Detect which cell encompasses the target text, then output its (X, Y) center coordinate. 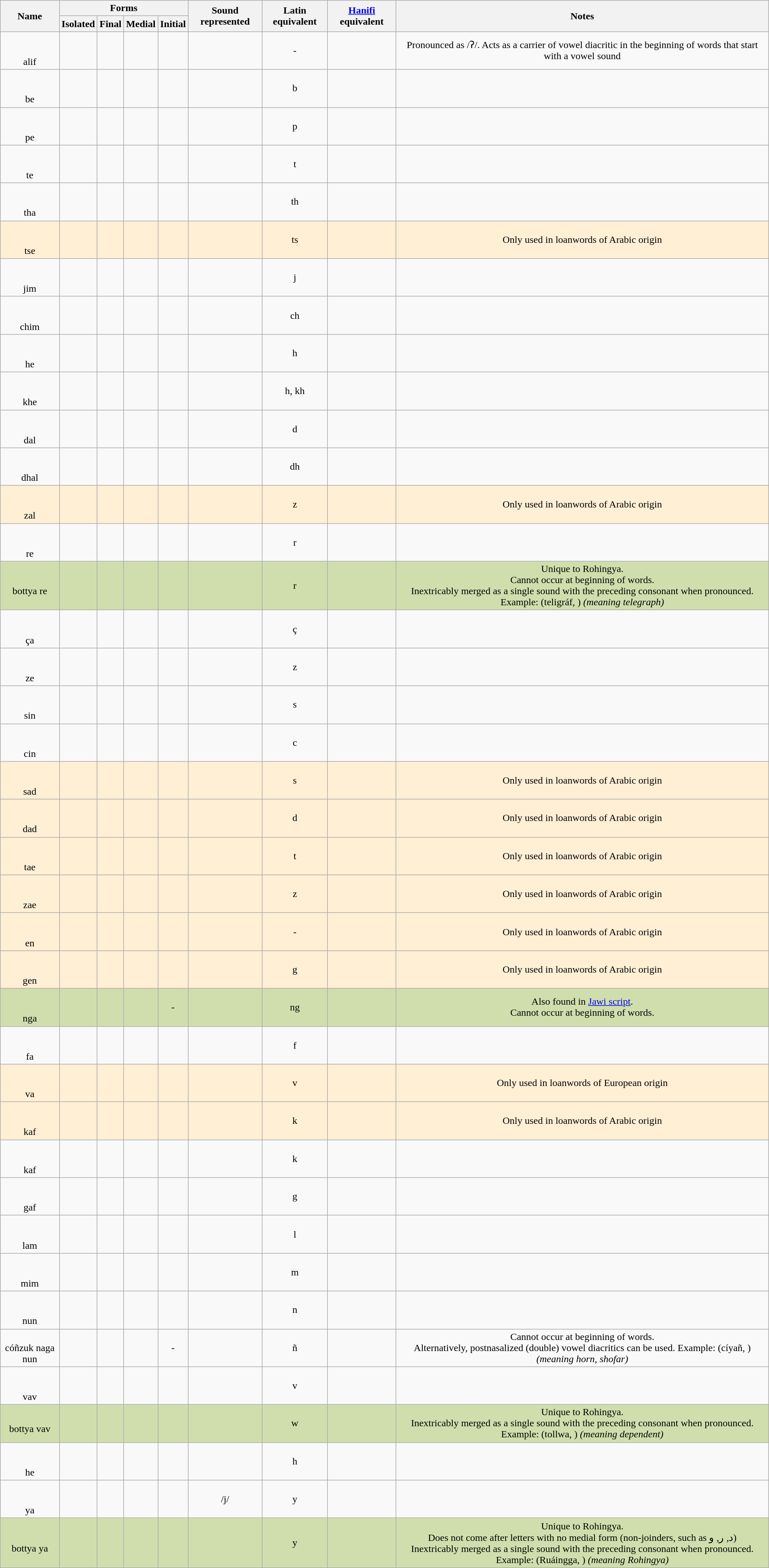
Medial (140, 24)
bottya re (30, 586)
Final (111, 24)
en (30, 932)
sad (30, 780)
Cannot occur at beginning of words.Alternatively, postnasalized (double) vowel diacritics can be used. Example: (cíyañ, ) (meaning horn, shofar) (583, 1348)
fa (30, 1045)
/j/ (225, 1499)
th (295, 202)
Latin equivalent (295, 16)
ng (295, 1007)
sin (30, 705)
mim (30, 1272)
tha (30, 202)
ça (30, 629)
re (30, 542)
h, kh (295, 391)
ç (295, 629)
gen (30, 969)
vav (30, 1386)
ch (295, 315)
Forms (124, 8)
j (295, 277)
alif (30, 51)
va (30, 1083)
Sound represented (225, 16)
Also found in Jawi script.Cannot occur at beginning of words. (583, 1007)
dad (30, 818)
c (295, 742)
cóñzuk naga nun (30, 1348)
dal (30, 429)
Hanifi equivalent (362, 16)
Pronounced as /ʔ/. Acts as a carrier of vowel diacritic in the beginning of words that start with a vowel sound (583, 51)
gaf (30, 1197)
b (295, 88)
Only used in loanwords of European origin (583, 1083)
dh (295, 467)
khe (30, 391)
be (30, 88)
n (295, 1310)
nun (30, 1310)
zal (30, 505)
tae (30, 856)
tse (30, 240)
ze (30, 667)
bottya ya (30, 1543)
l (295, 1234)
p (295, 126)
ts (295, 240)
bottya vav (30, 1423)
zae (30, 894)
cin (30, 742)
pe (30, 126)
f (295, 1045)
nga (30, 1007)
ya (30, 1499)
Unique to Rohingya.Inextricably merged as a single sound with the preceding consonant when pronounced. Example: (tollwa, ) (meaning dependent) (583, 1423)
Initial (173, 24)
dhal (30, 467)
w (295, 1423)
jim (30, 277)
lam (30, 1234)
Notes (583, 16)
te (30, 164)
m (295, 1272)
Name (30, 16)
Isolated (78, 24)
chim (30, 315)
ñ (295, 1348)
